For the text-containing cell, return its midpoint in [x, y] coordinate format. 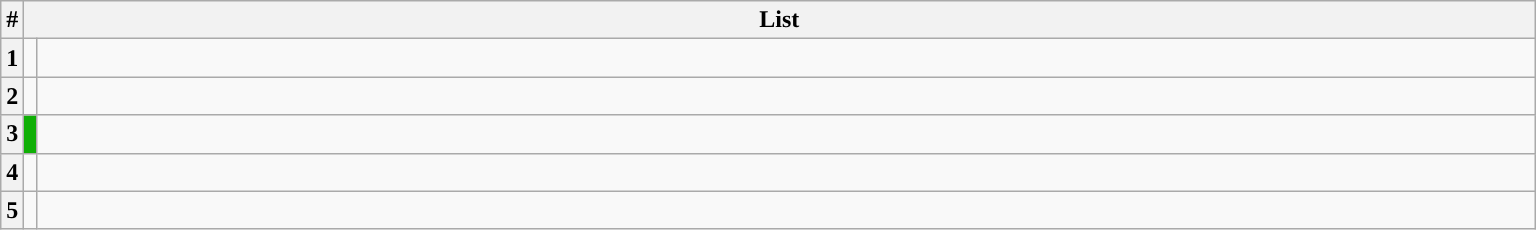
3 [12, 134]
1 [12, 58]
5 [12, 210]
List [780, 20]
2 [12, 96]
4 [12, 172]
# [12, 20]
